Find where the given text appears and provide that cell's center as (x, y) coordinate. 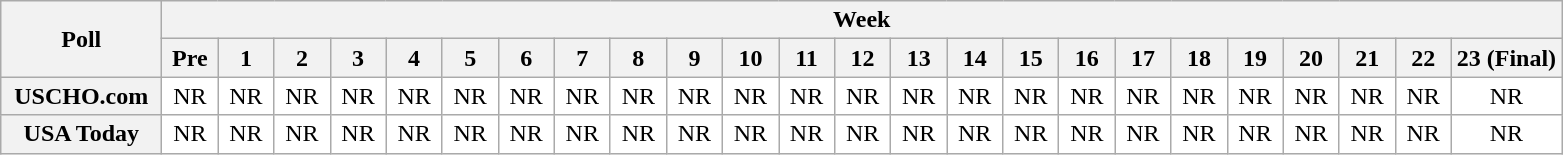
Pre (190, 58)
18 (1199, 58)
14 (975, 58)
6 (526, 58)
22 (1423, 58)
8 (638, 58)
21 (1367, 58)
19 (1255, 58)
4 (414, 58)
23 (Final) (1506, 58)
20 (1311, 58)
12 (863, 58)
13 (919, 58)
10 (750, 58)
USCHO.com (82, 96)
5 (470, 58)
17 (1143, 58)
16 (1087, 58)
USA Today (82, 134)
Week (862, 20)
Poll (82, 39)
11 (806, 58)
3 (358, 58)
7 (582, 58)
9 (694, 58)
15 (1031, 58)
1 (246, 58)
2 (302, 58)
